Capture the cell that displays the provided text and extract its [x, y] central coordinate. 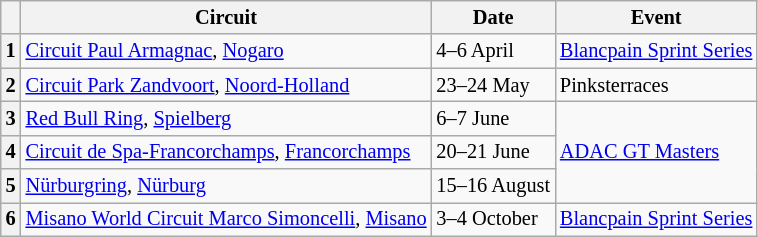
3 [11, 118]
4–6 April [493, 51]
3–4 October [493, 219]
Red Bull Ring, Spielberg [226, 118]
Event [656, 17]
Circuit Park Zandvoort, Noord-Holland [226, 85]
Circuit Paul Armagnac, Nogaro [226, 51]
15–16 August [493, 186]
ADAC GT Masters [656, 152]
20–21 June [493, 152]
Circuit de Spa-Francorchamps, Francorchamps [226, 152]
4 [11, 152]
6 [11, 219]
Circuit [226, 17]
Date [493, 17]
Pinksterraces [656, 85]
Misano World Circuit Marco Simoncelli, Misano [226, 219]
Nürburgring, Nürburg [226, 186]
5 [11, 186]
1 [11, 51]
6–7 June [493, 118]
2 [11, 85]
23–24 May [493, 85]
